Find where the given text appears and provide that cell's center as (X, Y) coordinate. 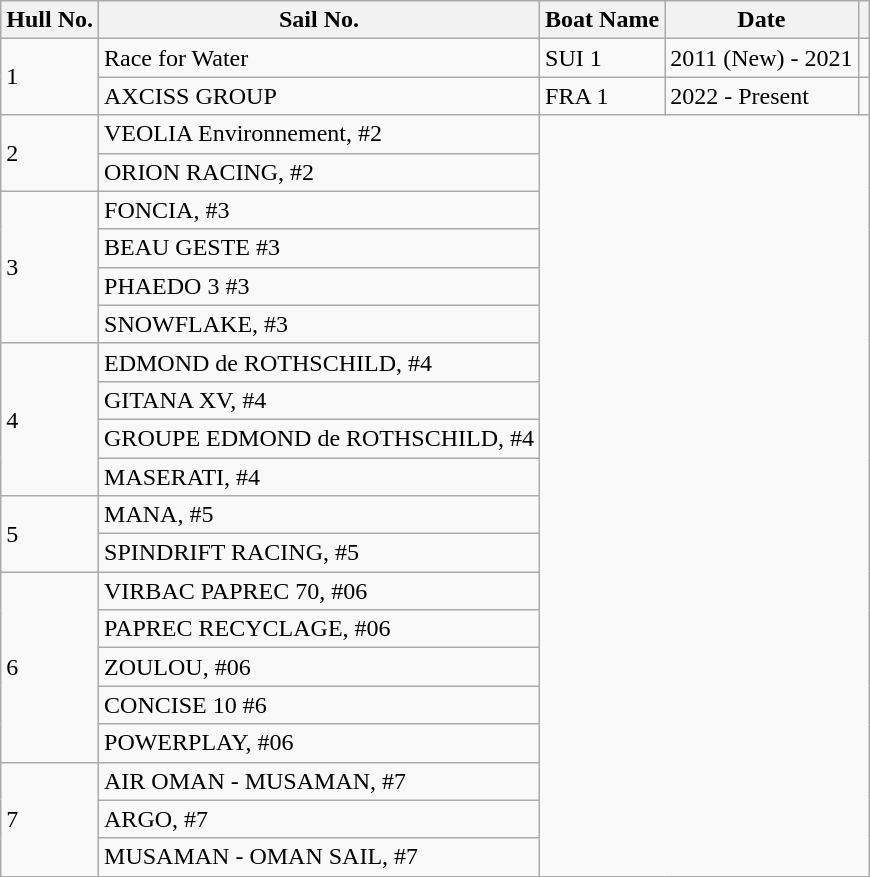
GITANA XV, #4 (320, 400)
BEAU GESTE #3 (320, 248)
ORION RACING, #2 (320, 172)
AXCISS GROUP (320, 96)
2 (50, 153)
MUSAMAN - OMAN SAIL, #7 (320, 857)
Date (762, 20)
6 (50, 667)
FONCIA, #3 (320, 210)
CONCISE 10 #6 (320, 705)
EDMOND de ROTHSCHILD, #4 (320, 362)
2011 (New) - 2021 (762, 58)
7 (50, 819)
Hull No. (50, 20)
MASERATI, #4 (320, 477)
GROUPE EDMOND de ROTHSCHILD, #4 (320, 438)
SPINDRIFT RACING, #5 (320, 553)
ZOULOU, #06 (320, 667)
POWERPLAY, #06 (320, 743)
SUI 1 (602, 58)
ARGO, #7 (320, 819)
AIR OMAN - MUSAMAN, #7 (320, 781)
5 (50, 534)
Race for Water (320, 58)
SNOWFLAKE, #3 (320, 324)
VIRBAC PAPREC 70, #06 (320, 591)
VEOLIA Environnement, #2 (320, 134)
PHAEDO 3 #3 (320, 286)
MANA, #5 (320, 515)
3 (50, 267)
1 (50, 77)
PAPREC RECYCLAGE, #06 (320, 629)
Sail No. (320, 20)
FRA 1 (602, 96)
2022 - Present (762, 96)
4 (50, 419)
Boat Name (602, 20)
